Determine the (x, y) coordinate at the center of the cell enclosing the given text.  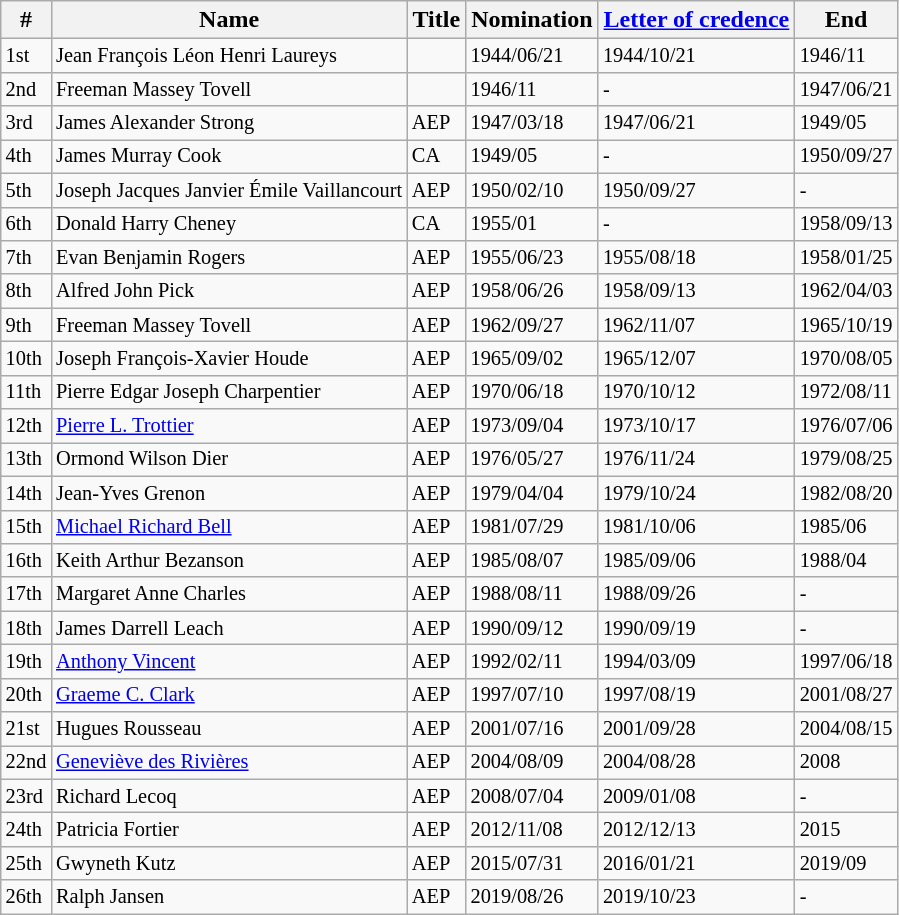
1985/08/07 (532, 561)
Ralph Jansen (229, 897)
Richard Lecoq (229, 796)
16th (26, 561)
End (846, 20)
Letter of credence (696, 20)
2004/08/09 (532, 763)
1988/08/11 (532, 594)
1944/06/21 (532, 56)
1985/09/06 (696, 561)
1973/10/17 (696, 426)
2008 (846, 763)
Nomination (532, 20)
2012/12/13 (696, 830)
19th (26, 662)
12th (26, 426)
James Murray Cook (229, 157)
4th (26, 157)
10th (26, 359)
Jean François Léon Henri Laureys (229, 56)
1992/02/11 (532, 662)
25th (26, 864)
5th (26, 190)
Gwyneth Kutz (229, 864)
2001/07/16 (532, 729)
21st (26, 729)
Name (229, 20)
2015 (846, 830)
1979/04/04 (532, 493)
1988/04 (846, 561)
2001/08/27 (846, 695)
1970/10/12 (696, 392)
1955/06/23 (532, 258)
2019/08/26 (532, 897)
1990/09/19 (696, 628)
1981/10/06 (696, 527)
1997/06/18 (846, 662)
1979/08/25 (846, 460)
1976/05/27 (532, 460)
1st (26, 56)
1979/10/24 (696, 493)
1944/10/21 (696, 56)
Evan Benjamin Rogers (229, 258)
7th (26, 258)
James Alexander Strong (229, 123)
1990/09/12 (532, 628)
Pierre Edgar Joseph Charpentier (229, 392)
2001/09/28 (696, 729)
1997/08/19 (696, 695)
# (26, 20)
2012/11/08 (532, 830)
1976/11/24 (696, 460)
14th (26, 493)
9th (26, 325)
20th (26, 695)
1970/08/05 (846, 359)
15th (26, 527)
1947/03/18 (532, 123)
1997/07/10 (532, 695)
James Darrell Leach (229, 628)
Michael Richard Bell (229, 527)
1985/06 (846, 527)
1965/09/02 (532, 359)
Ormond Wilson Dier (229, 460)
1955/01 (532, 224)
1950/02/10 (532, 190)
1976/07/06 (846, 426)
Pierre L. Trottier (229, 426)
26th (26, 897)
1982/08/20 (846, 493)
2016/01/21 (696, 864)
2019/09 (846, 864)
Donald Harry Cheney (229, 224)
Hugues Rousseau (229, 729)
24th (26, 830)
1958/01/25 (846, 258)
Anthony Vincent (229, 662)
Alfred John Pick (229, 291)
22nd (26, 763)
6th (26, 224)
1962/09/27 (532, 325)
Graeme C. Clark (229, 695)
1955/08/18 (696, 258)
2nd (26, 89)
3rd (26, 123)
1970/06/18 (532, 392)
Joseph Jacques Janvier Émile Vaillancourt (229, 190)
1958/06/26 (532, 291)
Title (436, 20)
1981/07/29 (532, 527)
2009/01/08 (696, 796)
2004/08/28 (696, 763)
23rd (26, 796)
1988/09/26 (696, 594)
1973/09/04 (532, 426)
1965/10/19 (846, 325)
17th (26, 594)
Patricia Fortier (229, 830)
1962/04/03 (846, 291)
Joseph François-Xavier Houde (229, 359)
Jean-Yves Grenon (229, 493)
2015/07/31 (532, 864)
18th (26, 628)
1994/03/09 (696, 662)
2004/08/15 (846, 729)
2019/10/23 (696, 897)
Geneviève des Rivières (229, 763)
13th (26, 460)
1972/08/11 (846, 392)
Margaret Anne Charles (229, 594)
1965/12/07 (696, 359)
1962/11/07 (696, 325)
Keith Arthur Bezanson (229, 561)
8th (26, 291)
11th (26, 392)
2008/07/04 (532, 796)
